Pinpoint the cell where the given text exists, returning its [X, Y] midpoint coordinate. 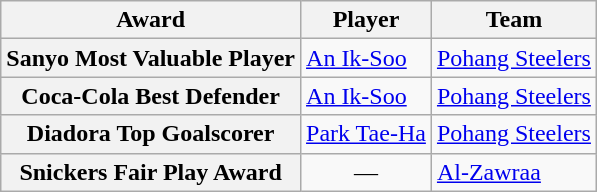
Award [151, 20]
Team [514, 20]
— [366, 172]
Al-Zawraa [514, 172]
Player [366, 20]
Coca-Cola Best Defender [151, 96]
Snickers Fair Play Award [151, 172]
Diadora Top Goalscorer [151, 134]
Park Tae-Ha [366, 134]
Sanyo Most Valuable Player [151, 58]
